Pinpoint the cell where the given text exists, returning its (x, y) midpoint coordinate. 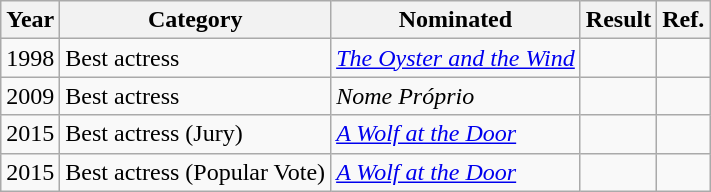
Nome Próprio (456, 96)
Year (30, 20)
Nominated (456, 20)
Best actress (Jury) (196, 134)
The Oyster and the Wind (456, 58)
2009 (30, 96)
Category (196, 20)
1998 (30, 58)
Best actress (Popular Vote) (196, 172)
Ref. (684, 20)
Result (618, 20)
